Identify which cell holds the provided text, then report its (X, Y) central coordinate. 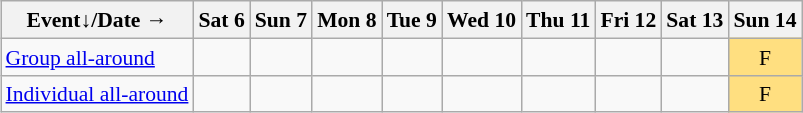
Group all-around (96, 56)
Thu 11 (558, 20)
Event↓/Date → (96, 20)
Mon 8 (346, 20)
Sat 13 (694, 20)
Fri 12 (628, 20)
Tue 9 (412, 20)
Wed 10 (482, 20)
Sat 6 (221, 20)
Individual all-around (96, 94)
Sun 7 (281, 20)
Sun 14 (764, 20)
